Determine the [X, Y] coordinate at the center of the cell enclosing the given text.  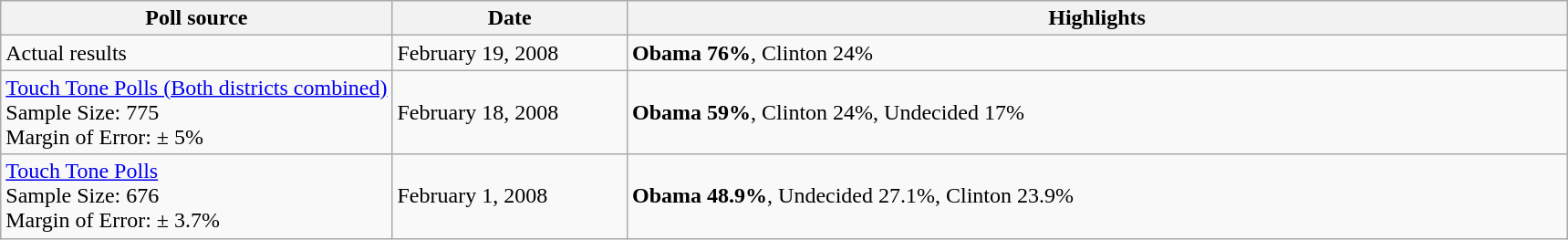
Obama 48.9%, Undecided 27.1%, Clinton 23.9% [1097, 196]
Highlights [1097, 18]
February 18, 2008 [510, 112]
Poll source [197, 18]
Actual results [197, 53]
Touch Tone Polls (Both districts combined)Sample Size: 775 Margin of Error: ± 5% [197, 112]
Obama 76%, Clinton 24% [1097, 53]
Touch Tone PollsSample Size: 676 Margin of Error: ± 3.7% [197, 196]
Obama 59%, Clinton 24%, Undecided 17% [1097, 112]
February 19, 2008 [510, 53]
February 1, 2008 [510, 196]
Date [510, 18]
